Locate the cell with the specified text and output its [X, Y] center coordinate. 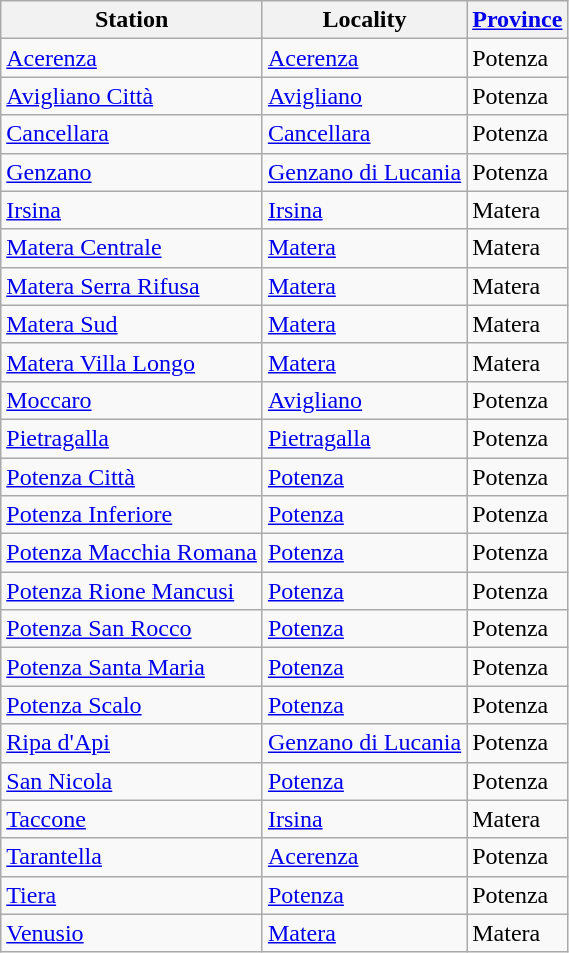
Matera Serra Rifusa [132, 286]
Matera Sud [132, 324]
Potenza Rione Mancusi [132, 591]
Matera Villa Longo [132, 362]
Genzano [132, 172]
Matera Centrale [132, 248]
San Nicola [132, 781]
Potenza Macchia Romana [132, 553]
Station [132, 20]
Ripa d'Api [132, 743]
Taccone [132, 819]
Potenza Santa Maria [132, 667]
Avigliano Città [132, 96]
Venusio [132, 933]
Potenza San Rocco [132, 629]
Tarantella [132, 857]
Moccaro [132, 400]
Potenza Scalo [132, 705]
Potenza Inferiore [132, 515]
Potenza Città [132, 477]
Province [518, 20]
Locality [364, 20]
Tiera [132, 895]
